Scan for the cell matching the given text and deliver its [X, Y] coordinate at center. 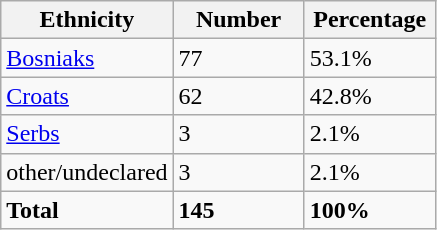
Percentage [370, 20]
Ethnicity [87, 20]
Number [238, 20]
Bosniaks [87, 58]
77 [238, 58]
Croats [87, 96]
Total [87, 210]
42.8% [370, 96]
other/undeclared [87, 172]
62 [238, 96]
100% [370, 210]
145 [238, 210]
Serbs [87, 134]
53.1% [370, 58]
